Scan for the cell matching the given text and deliver its [x, y] coordinate at center. 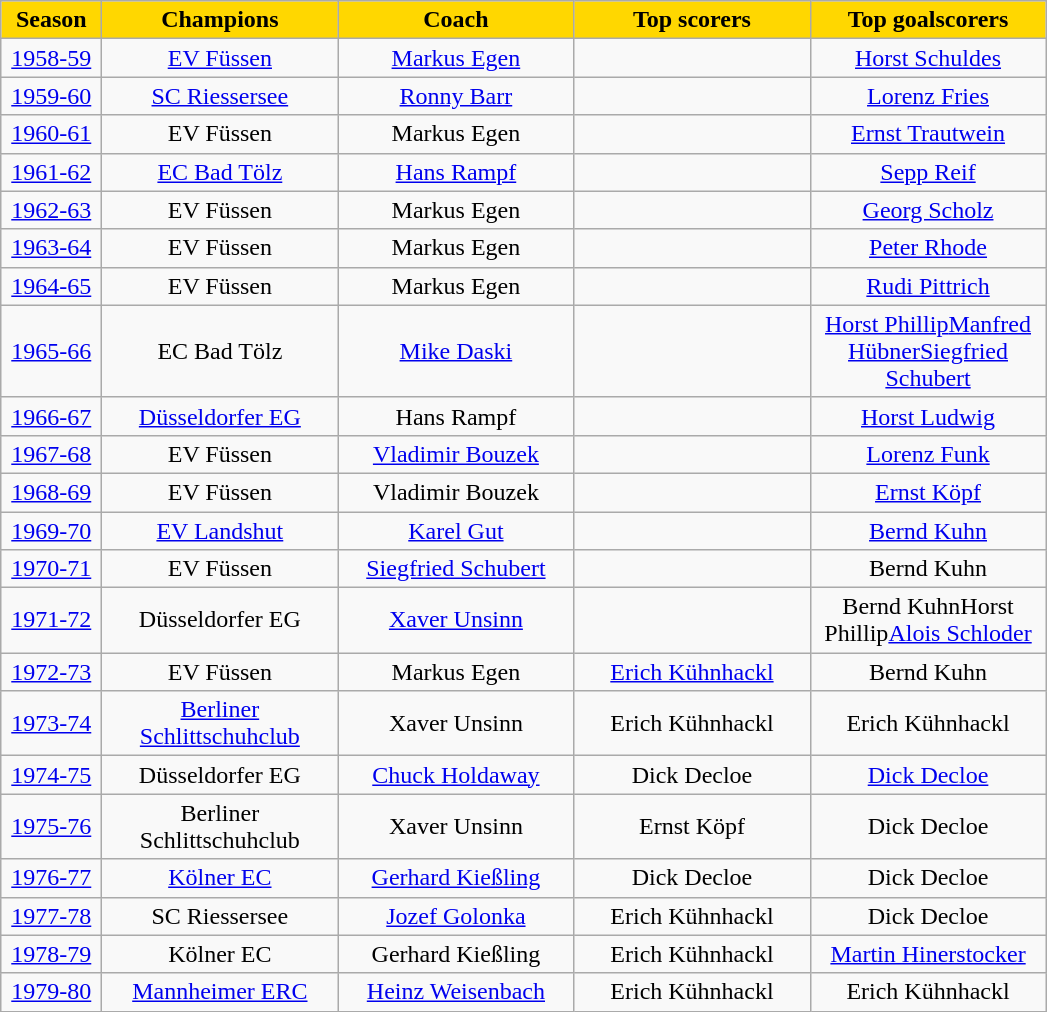
1962-63 [52, 210]
Karel Gut [456, 531]
Chuck Holdaway [456, 775]
Ronny Barr [456, 96]
1971-72 [52, 620]
1972-73 [52, 672]
Sepp Reif [928, 172]
1973-74 [52, 724]
1963-64 [52, 248]
1976-77 [52, 878]
1969-70 [52, 531]
Lorenz Funk [928, 454]
Siegfried Schubert [456, 569]
Champions [220, 20]
1970-71 [52, 569]
1964-65 [52, 286]
EV Landshut [220, 531]
Mannheimer ERC [220, 992]
1966-67 [52, 416]
1958-59 [52, 58]
Lorenz Fries [928, 96]
1967-68 [52, 454]
1959-60 [52, 96]
Rudi Pittrich [928, 286]
Georg Scholz [928, 210]
1977-78 [52, 916]
1965-66 [52, 351]
1961-62 [52, 172]
Top goalscorers [928, 20]
1979-80 [52, 992]
Mike Daski [456, 351]
Top scorers [692, 20]
Coach [456, 20]
1960-61 [52, 134]
Jozef Golonka [456, 916]
1968-69 [52, 492]
Peter Rhode [928, 248]
Martin Hinerstocker [928, 954]
Bernd KuhnHorst PhillipAlois Schloder [928, 620]
Season [52, 20]
1974-75 [52, 775]
Horst PhillipManfred HübnerSiegfried Schubert [928, 351]
1978-79 [52, 954]
Horst Ludwig [928, 416]
Ernst Trautwein [928, 134]
Heinz Weisenbach [456, 992]
Horst Schuldes [928, 58]
1975-76 [52, 826]
